Find where the given text appears and provide that cell's center as (X, Y) coordinate. 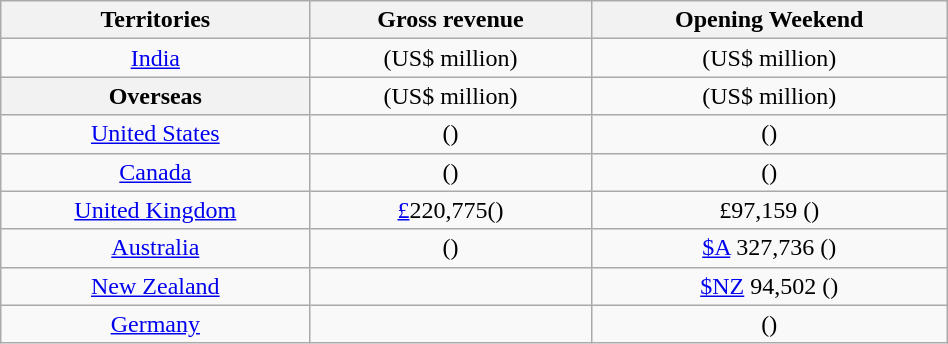
Germany (156, 324)
Territories (156, 20)
New Zealand (156, 286)
$A 327,736 () (769, 248)
United Kingdom (156, 210)
£97,159 () (769, 210)
United States (156, 134)
Gross revenue (450, 20)
Australia (156, 248)
Overseas (156, 96)
$NZ 94,502 () (769, 286)
Canada (156, 172)
India (156, 58)
£220,775() (450, 210)
Opening Weekend (769, 20)
